Output the (x, y) coordinate of the center of the cell containing the given text.  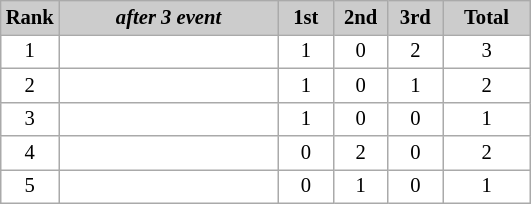
5 (30, 186)
Rank (30, 17)
4 (30, 153)
3rd (416, 17)
after 3 event (169, 17)
2nd (360, 17)
1st (306, 17)
Total (487, 17)
